Capture the cell that displays the provided text and extract its [x, y] central coordinate. 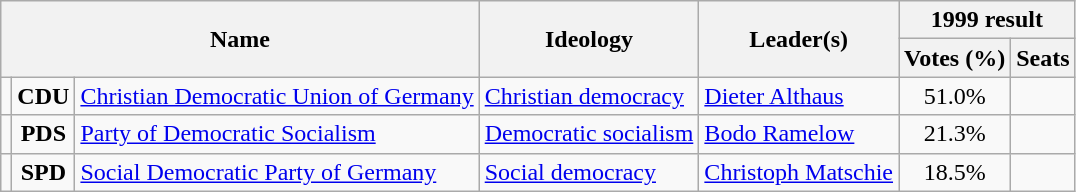
18.5% [955, 172]
Dieter Althaus [799, 96]
21.3% [955, 134]
Christoph Matschie [799, 172]
CDU [44, 96]
51.0% [955, 96]
Seats [1043, 58]
Democratic socialism [589, 134]
PDS [44, 134]
Leader(s) [799, 39]
Ideology [589, 39]
Name [240, 39]
1999 result [988, 20]
Social democracy [589, 172]
Party of Democratic Socialism [277, 134]
Christian democracy [589, 96]
Votes (%) [955, 58]
Bodo Ramelow [799, 134]
SPD [44, 172]
Christian Democratic Union of Germany [277, 96]
Social Democratic Party of Germany [277, 172]
